Scan for the cell matching the given text and deliver its (x, y) coordinate at center. 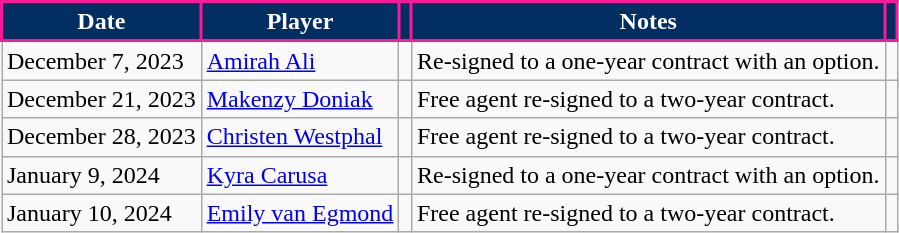
January 9, 2024 (102, 175)
Kyra Carusa (300, 175)
Makenzy Doniak (300, 99)
January 10, 2024 (102, 213)
Player (300, 22)
Notes (648, 22)
Date (102, 22)
December 28, 2023 (102, 137)
Christen Westphal (300, 137)
December 21, 2023 (102, 99)
Emily van Egmond (300, 213)
Amirah Ali (300, 60)
December 7, 2023 (102, 60)
